Output the [x, y] coordinate of the center of the cell containing the given text.  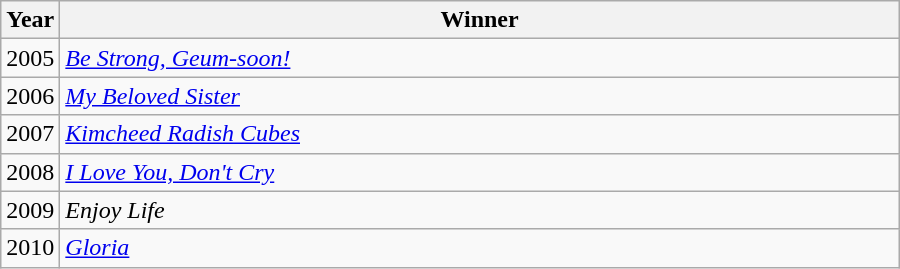
My Beloved Sister [480, 96]
Winner [480, 20]
Enjoy Life [480, 210]
Be Strong, Geum-soon! [480, 58]
2010 [30, 248]
2009 [30, 210]
Kimcheed Radish Cubes [480, 134]
2007 [30, 134]
Gloria [480, 248]
Year [30, 20]
2006 [30, 96]
2005 [30, 58]
I Love You, Don't Cry [480, 172]
2008 [30, 172]
